For the text-containing cell, return its midpoint in [x, y] coordinate format. 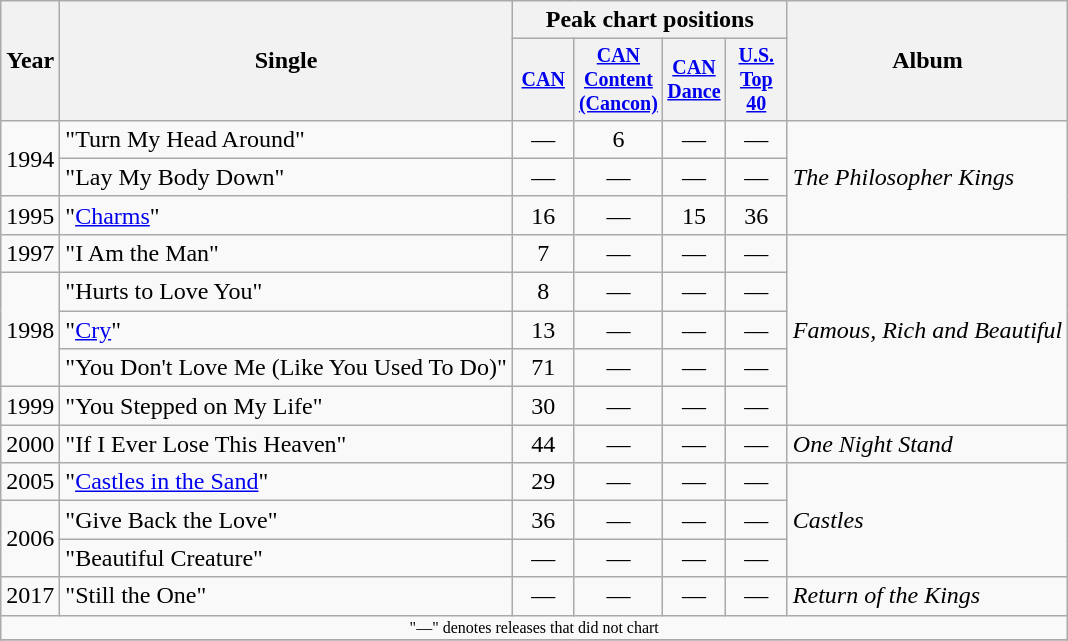
7 [543, 253]
71 [543, 368]
1995 [30, 215]
1999 [30, 406]
"Charms" [286, 215]
"Lay My Body Down" [286, 177]
CAN Content (Cancon) [618, 80]
"Hurts to Love You" [286, 292]
"Turn My Head Around" [286, 139]
U.S.Top 40 [756, 80]
1998 [30, 330]
Return of the Kings [927, 596]
CAN Dance [694, 80]
"I Am the Man" [286, 253]
30 [543, 406]
"You Stepped on My Life" [286, 406]
"Still the One" [286, 596]
Famous, Rich and Beautiful [927, 329]
15 [694, 215]
6 [618, 139]
2006 [30, 539]
Single [286, 61]
"Castles in the Sand" [286, 482]
"Cry" [286, 330]
CAN [543, 80]
2000 [30, 444]
1994 [30, 158]
One Night Stand [927, 444]
44 [543, 444]
"Give Back the Love" [286, 520]
2005 [30, 482]
"You Don't Love Me (Like You Used To Do)" [286, 368]
2017 [30, 596]
Castles [927, 520]
13 [543, 330]
Year [30, 61]
"Beautiful Creature" [286, 558]
The Philosopher Kings [927, 177]
Album [927, 61]
Peak chart positions [650, 20]
16 [543, 215]
"If I Ever Lose This Heaven" [286, 444]
"—" denotes releases that did not chart [534, 627]
29 [543, 482]
1997 [30, 253]
8 [543, 292]
